Return [X, Y] of the center of cell containing provided text 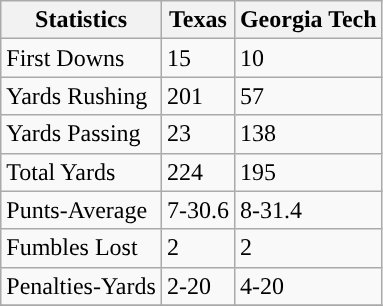
Punts-Average [82, 210]
Penalties-Yards [82, 286]
Texas [198, 20]
57 [308, 96]
Total Yards [82, 172]
First Downs [82, 58]
7-30.6 [198, 210]
15 [198, 58]
Statistics [82, 20]
10 [308, 58]
2-20 [198, 286]
195 [308, 172]
138 [308, 134]
Yards Rushing [82, 96]
23 [198, 134]
224 [198, 172]
8-31.4 [308, 210]
Yards Passing [82, 134]
Georgia Tech [308, 20]
4-20 [308, 286]
Fumbles Lost [82, 248]
201 [198, 96]
